For the text-containing cell, return its midpoint in [x, y] coordinate format. 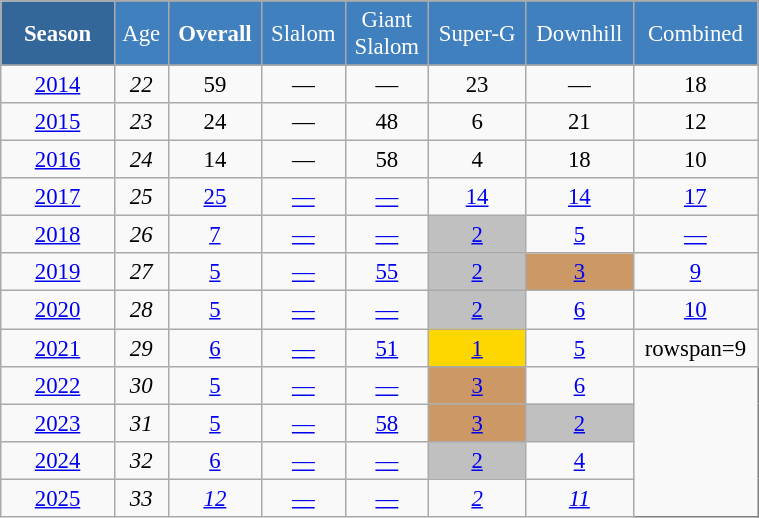
22 [141, 85]
26 [141, 235]
Downhill [580, 34]
21 [580, 122]
2022 [58, 385]
2024 [58, 460]
Super-G [478, 34]
55 [387, 273]
17 [696, 197]
33 [141, 498]
Season [58, 34]
Combined [696, 34]
28 [141, 310]
Age [141, 34]
GiantSlalom [387, 34]
2017 [58, 197]
Slalom [304, 34]
1 [478, 348]
2015 [58, 122]
11 [580, 498]
Overall [214, 34]
32 [141, 460]
31 [141, 423]
2016 [58, 160]
7 [214, 235]
2020 [58, 310]
27 [141, 273]
48 [387, 122]
2023 [58, 423]
rowspan=9 [696, 348]
30 [141, 385]
51 [387, 348]
2014 [58, 85]
9 [696, 273]
29 [141, 348]
2018 [58, 235]
59 [214, 85]
2019 [58, 273]
2021 [58, 348]
2025 [58, 498]
